Provide the [x, y] coordinate of the cell's center where the given text is located.  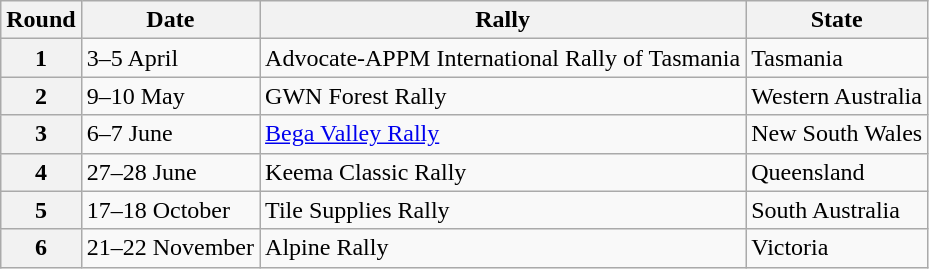
Alpine Rally [503, 248]
5 [41, 210]
Rally [503, 20]
Tile Supplies Rally [503, 210]
1 [41, 58]
27–28 June [170, 172]
Round [41, 20]
6–7 June [170, 134]
State [837, 20]
6 [41, 248]
21–22 November [170, 248]
Keema Classic Rally [503, 172]
2 [41, 96]
South Australia [837, 210]
Date [170, 20]
Queensland [837, 172]
New South Wales [837, 134]
17–18 October [170, 210]
GWN Forest Rally [503, 96]
Western Australia [837, 96]
4 [41, 172]
Victoria [837, 248]
9–10 May [170, 96]
Advocate-APPM International Rally of Tasmania [503, 58]
3–5 April [170, 58]
Tasmania [837, 58]
Bega Valley Rally [503, 134]
3 [41, 134]
